Return the (X, Y) coordinate for the center point of the cell that contains the specified text.  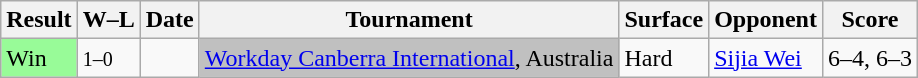
Result (39, 20)
Win (39, 58)
Hard (664, 58)
1–0 (108, 58)
6–4, 6–3 (870, 58)
Tournament (409, 20)
W–L (108, 20)
Sijia Wei (766, 58)
Surface (664, 20)
Workday Canberra International, Australia (409, 58)
Opponent (766, 20)
Date (170, 20)
Score (870, 20)
